Search for the cell housing the specified text and yield its [x, y] center coordinate. 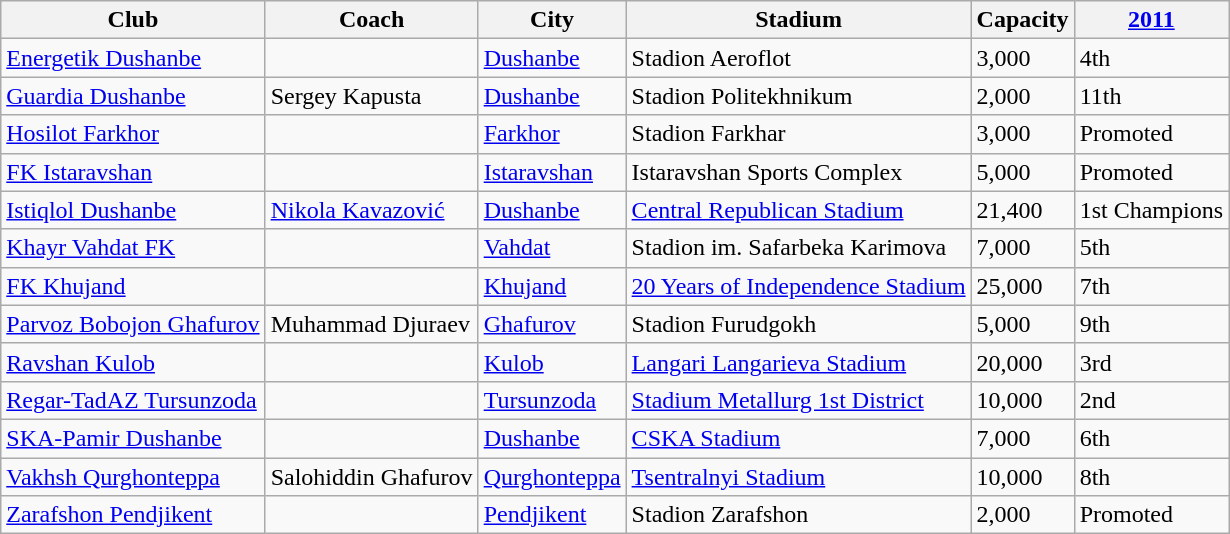
FK Khujand [133, 286]
Coach [372, 20]
Muhammad Djuraev [372, 324]
Pendjikent [552, 515]
Stadion Furudgokh [798, 324]
6th [1151, 438]
Khayr Vahdat FK [133, 248]
Club [133, 20]
Stadium Metallurg 1st District [798, 400]
21,400 [1022, 210]
Ghafurov [552, 324]
25,000 [1022, 286]
Istiqlol Dushanbe [133, 210]
Kulob [552, 362]
Tsentralnyi Stadium [798, 477]
Istaravshan Sports Complex [798, 172]
Capacity [1022, 20]
Zarafshon Pendjikent [133, 515]
Central Republican Stadium [798, 210]
Parvoz Bobojon Ghafurov [133, 324]
Stadion Aeroflot [798, 58]
Langari Langarieva Stadium [798, 362]
20,000 [1022, 362]
Khujand [552, 286]
CSKA Stadium [798, 438]
Vahdat [552, 248]
Stadion im. Safarbeka Karimova [798, 248]
Istaravshan [552, 172]
Vakhsh Qurghonteppa [133, 477]
Hosilot Farkhor [133, 134]
8th [1151, 477]
1st Champions [1151, 210]
11th [1151, 96]
Stadion Farkhar [798, 134]
Regar-TadAZ Tursunzoda [133, 400]
Stadion Zarafshon [798, 515]
SKA-Pamir Dushanbe [133, 438]
7th [1151, 286]
Qurghonteppa [552, 477]
Sergey Kapusta [372, 96]
Salohiddin Ghafurov [372, 477]
3rd [1151, 362]
FK Istaravshan [133, 172]
Nikola Kavazović [372, 210]
4th [1151, 58]
2nd [1151, 400]
2011 [1151, 20]
20 Years of Independence Stadium [798, 286]
9th [1151, 324]
Ravshan Kulob [133, 362]
Farkhor [552, 134]
City [552, 20]
Tursunzoda [552, 400]
Stadium [798, 20]
Guardia Dushanbe [133, 96]
5th [1151, 248]
Energetik Dushanbe [133, 58]
Stadion Politekhnikum [798, 96]
